Identify which cell holds the provided text, then report its (X, Y) central coordinate. 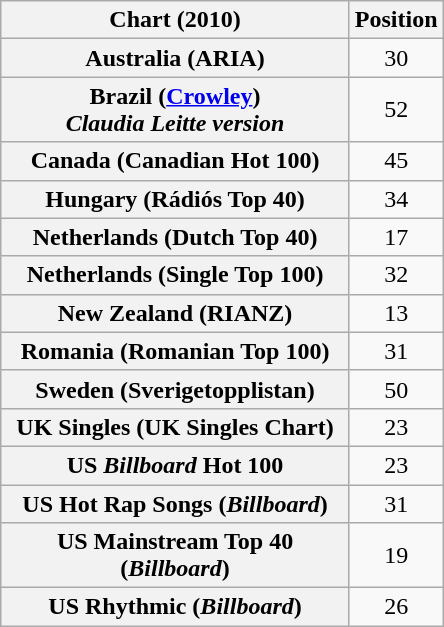
45 (396, 161)
New Zealand (RIANZ) (176, 313)
Position (396, 20)
13 (396, 313)
Romania (Romanian Top 100) (176, 351)
Chart (2010) (176, 20)
17 (396, 237)
50 (396, 389)
Hungary (Rádiós Top 40) (176, 199)
US Rhythmic (Billboard) (176, 607)
Netherlands (Dutch Top 40) (176, 237)
US Billboard Hot 100 (176, 465)
32 (396, 275)
US Mainstream Top 40 (Billboard) (176, 556)
Netherlands (Single Top 100) (176, 275)
US Hot Rap Songs (Billboard) (176, 503)
19 (396, 556)
Sweden (Sverigetopplistan) (176, 389)
34 (396, 199)
Canada (Canadian Hot 100) (176, 161)
Australia (ARIA) (176, 58)
30 (396, 58)
UK Singles (UK Singles Chart) (176, 427)
26 (396, 607)
52 (396, 110)
Brazil (Crowley)Claudia Leitte version (176, 110)
